From the cell containing the given text, extract its center point as (x, y) coordinate. 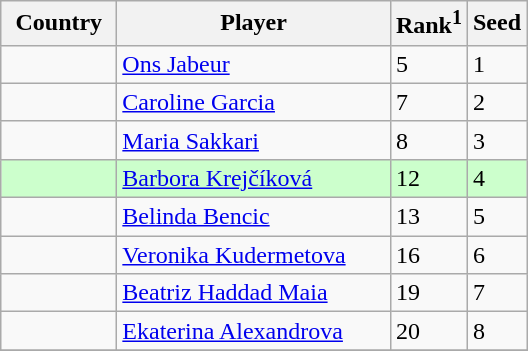
12 (428, 178)
Veronika Kudermetova (254, 255)
Ons Jabeur (254, 64)
1 (496, 64)
Belinda Bencic (254, 217)
Player (254, 24)
Ekaterina Alexandrova (254, 331)
6 (496, 255)
Maria Sakkari (254, 140)
20 (428, 331)
16 (428, 255)
2 (496, 102)
Country (59, 24)
3 (496, 140)
13 (428, 217)
Seed (496, 24)
Caroline Garcia (254, 102)
4 (496, 178)
Beatriz Haddad Maia (254, 293)
Barbora Krejčíková (254, 178)
Rank1 (428, 24)
19 (428, 293)
